Output the (x, y) coordinate of the center of the cell containing the given text.  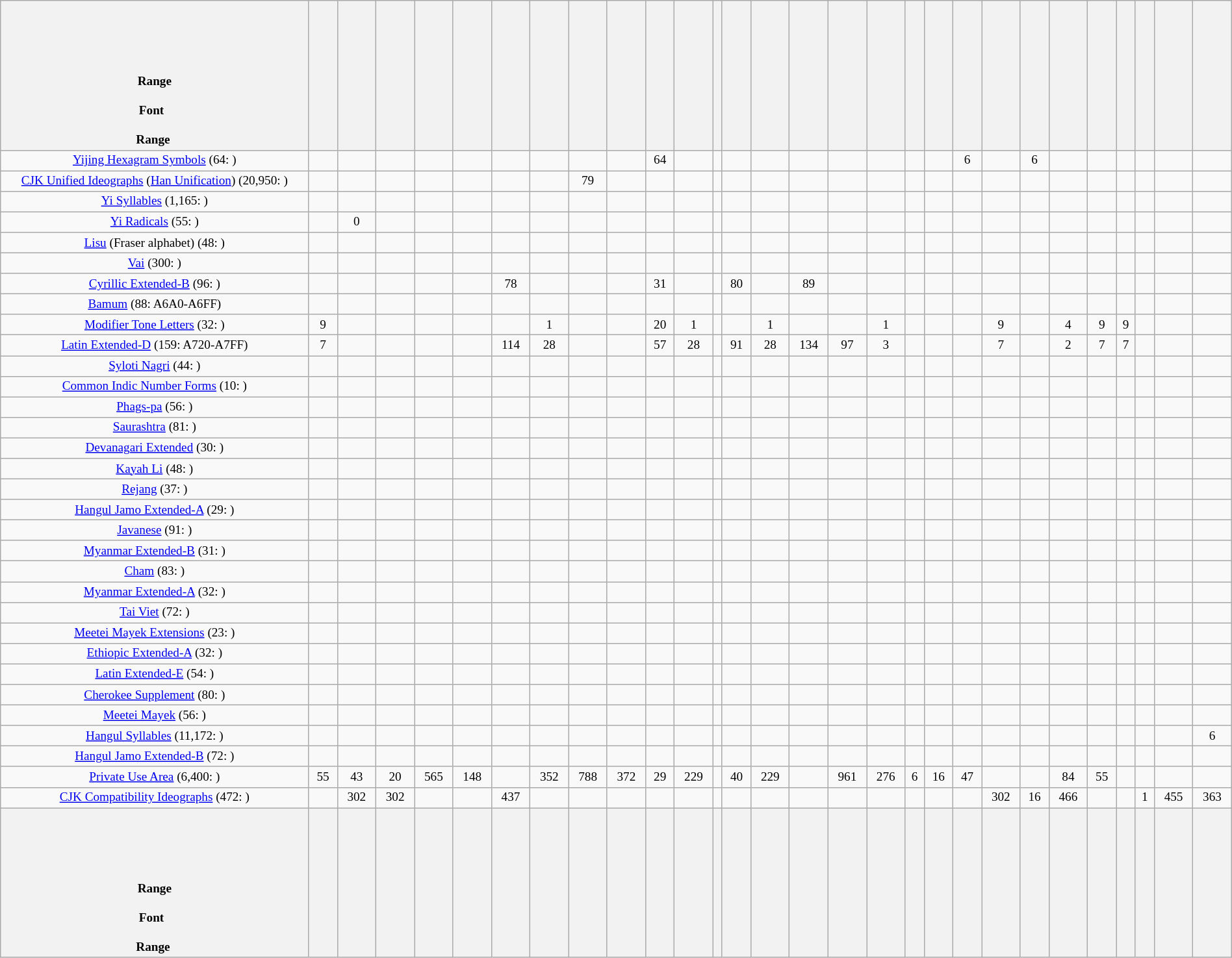
84 (1068, 777)
Vai (300: ) (155, 263)
437 (511, 798)
Hangul Jamo Extended-B (72: ) (155, 757)
4 (1068, 325)
Meetei Mayek (56: ) (155, 715)
Kayah Li (48: ) (155, 469)
Syloti Nagri (44: ) (155, 366)
455 (1174, 798)
372 (626, 777)
Saurashtra (81: ) (155, 427)
Hangul Syllables (11,172: ) (155, 736)
47 (967, 777)
Tai Viet (72: ) (155, 612)
Cyrillic Extended-B (96: ) (155, 284)
64 (660, 160)
Yi Syllables (1,165: ) (155, 201)
Cham (83: ) (155, 572)
Myanmar Extended-A (32: ) (155, 592)
29 (660, 777)
Common Indic Number Forms (10: ) (155, 386)
Javanese (91: ) (155, 530)
CJK Unified Ideographs (Han Unification) (20,950: ) (155, 181)
Private Use Area (6,400: ) (155, 777)
Latin Extended-D (159: A720-A7FF) (155, 346)
Cherokee Supplement (80: ) (155, 695)
134 (808, 346)
Hangul Jamo Extended-A (29: ) (155, 510)
89 (808, 284)
97 (847, 346)
466 (1068, 798)
276 (886, 777)
565 (434, 777)
Modifier Tone Letters (32: ) (155, 325)
788 (587, 777)
31 (660, 284)
Meetei Mayek Extensions (23: ) (155, 633)
79 (587, 181)
Lisu (Fraser alphabet) (48: ) (155, 243)
352 (550, 777)
Phags-pa (56: ) (155, 407)
91 (736, 346)
3 (886, 346)
114 (511, 346)
80 (736, 284)
Latin Extended-E (54: ) (155, 674)
Myanmar Extended-B (31: ) (155, 551)
2 (1068, 346)
Ethiopic Extended-A (32: ) (155, 653)
148 (472, 777)
Bamum (88: A6A0-A6FF) (155, 304)
961 (847, 777)
43 (356, 777)
78 (511, 284)
40 (736, 777)
363 (1213, 798)
0 (356, 222)
Devanagari Extended (30: ) (155, 448)
Yi Radicals (55: ) (155, 222)
Yijing Hexagram Symbols (64: ) (155, 160)
CJK Compatibility Ideographs (472: ) (155, 798)
57 (660, 346)
Rejang (37: ) (155, 489)
